Output the (x, y) coordinate of the center of the cell containing the given text.  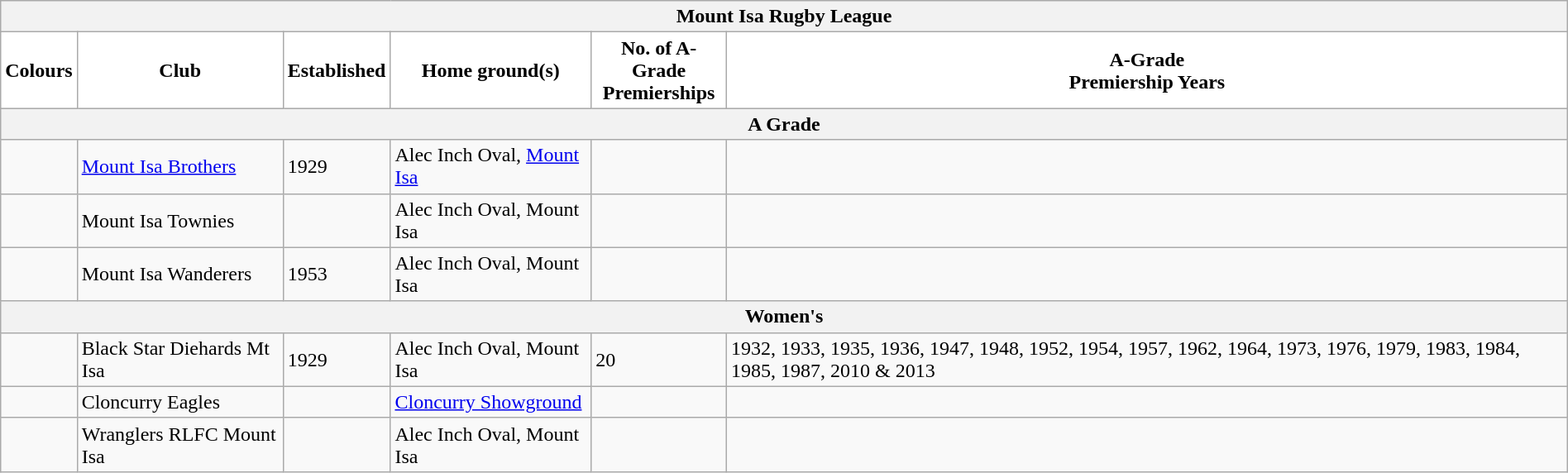
A Grade (784, 124)
Club (180, 70)
20 (659, 359)
Wranglers RLFC Mount Isa (180, 445)
Colours (39, 70)
Mount Isa Brothers (180, 167)
Black Star Diehards Mt Isa (180, 359)
1932, 1933, 1935, 1936, 1947, 1948, 1952, 1954, 1957, 1962, 1964, 1973, 1976, 1979, 1983, 1984, 1985, 1987, 2010 & 2013 (1146, 359)
Mount Isa Rugby League (784, 17)
Mount Isa Wanderers (180, 275)
Mount Isa Townies (180, 220)
Cloncurry Eagles (180, 402)
Home ground(s) (491, 70)
Women's (784, 317)
1953 (337, 275)
Cloncurry Showground (491, 402)
No. of A-GradePremierships (659, 70)
Established (337, 70)
A-GradePremiership Years (1146, 70)
